Extract the (x, y) coordinate from the center of the cell holding the provided text.  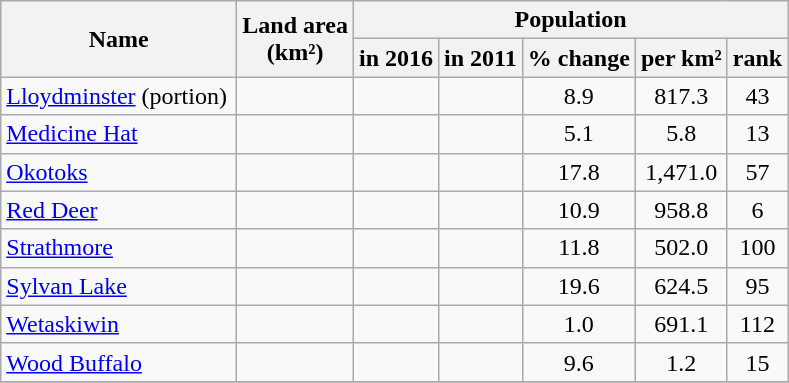
57 (757, 172)
1.2 (681, 362)
95 (757, 286)
Name (119, 39)
112 (757, 324)
11.8 (578, 248)
5.1 (578, 134)
502.0 (681, 248)
8.9 (578, 96)
624.5 (681, 286)
Medicine Hat (119, 134)
Red Deer (119, 210)
691.1 (681, 324)
Land area(km²) (296, 39)
9.6 (578, 362)
100 (757, 248)
Sylvan Lake (119, 286)
Okotoks (119, 172)
% change (578, 58)
6 (757, 210)
17.8 (578, 172)
1.0 (578, 324)
in 2016 (396, 58)
Wood Buffalo (119, 362)
per km² (681, 58)
19.6 (578, 286)
in 2011 (481, 58)
10.9 (578, 210)
817.3 (681, 96)
1,471.0 (681, 172)
43 (757, 96)
Population (570, 20)
958.8 (681, 210)
Lloydminster (portion) (119, 96)
15 (757, 362)
5.8 (681, 134)
rank (757, 58)
Strathmore (119, 248)
13 (757, 134)
Wetaskiwin (119, 324)
